Provide the [X, Y] coordinate of the cell's center where the given text is located.  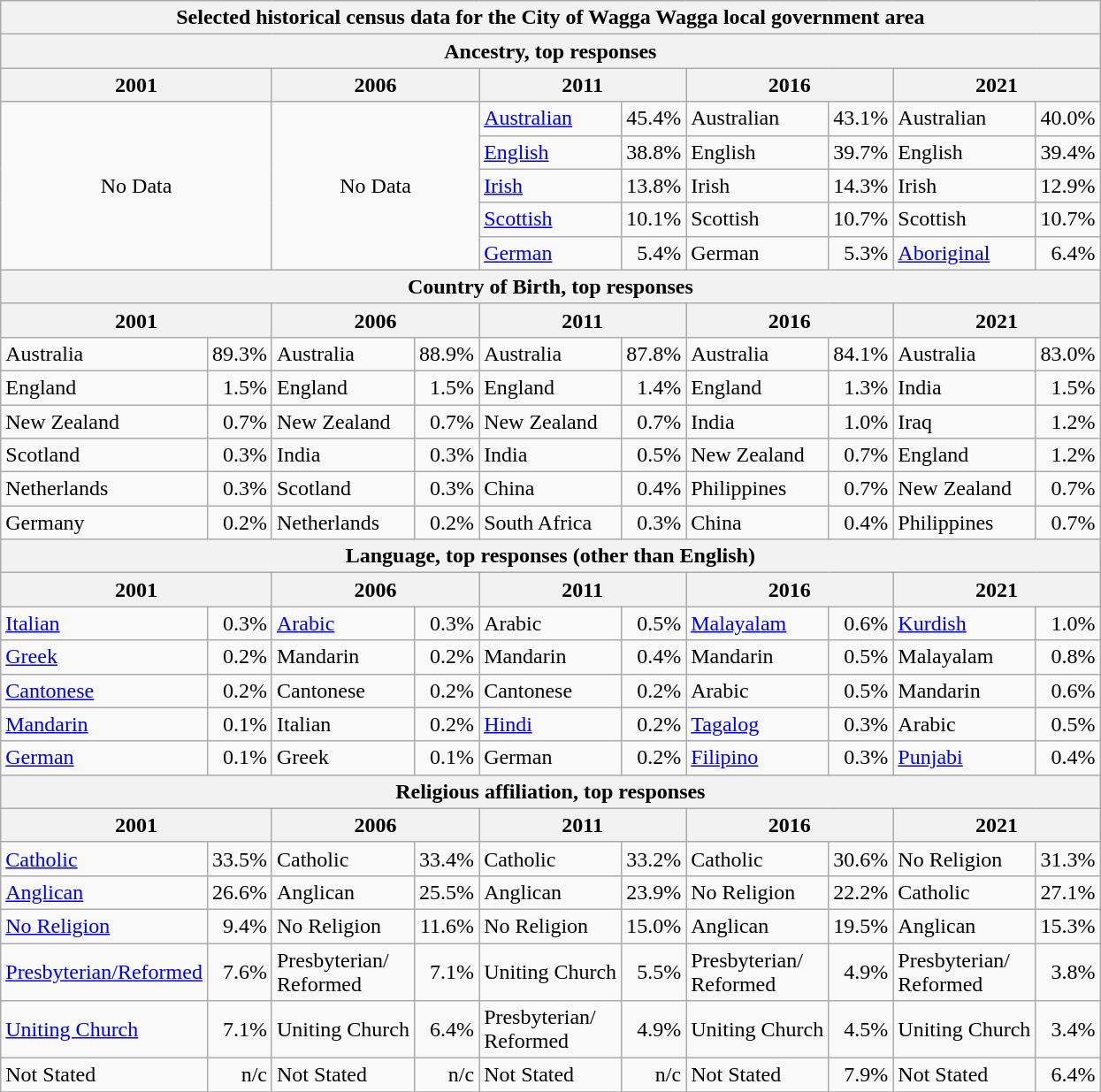
Religious affiliation, top responses [550, 791]
0.8% [1068, 657]
15.0% [654, 926]
23.9% [654, 892]
Iraq [964, 422]
12.9% [1068, 186]
Kurdish [964, 623]
43.1% [861, 118]
Country of Birth, top responses [550, 286]
39.4% [1068, 152]
19.5% [861, 926]
39.7% [861, 152]
45.4% [654, 118]
4.5% [861, 1029]
89.3% [239, 354]
South Africa [550, 523]
1.3% [861, 387]
25.5% [447, 892]
5.5% [654, 971]
88.9% [447, 354]
9.4% [239, 926]
14.3% [861, 186]
22.2% [861, 892]
11.6% [447, 926]
33.4% [447, 859]
26.6% [239, 892]
Aboriginal [964, 253]
83.0% [1068, 354]
38.8% [654, 152]
27.1% [1068, 892]
5.4% [654, 253]
Tagalog [757, 724]
Selected historical census data for the City of Wagga Wagga local government area [550, 18]
Filipino [757, 758]
5.3% [861, 253]
Punjabi [964, 758]
3.8% [1068, 971]
40.0% [1068, 118]
Ancestry, top responses [550, 51]
33.2% [654, 859]
13.8% [654, 186]
Germany [104, 523]
7.6% [239, 971]
1.4% [654, 387]
31.3% [1068, 859]
87.8% [654, 354]
33.5% [239, 859]
10.1% [654, 219]
84.1% [861, 354]
3.4% [1068, 1029]
15.3% [1068, 926]
Language, top responses (other than English) [550, 556]
30.6% [861, 859]
Hindi [550, 724]
7.9% [861, 1075]
